Capture the cell that displays the provided text and extract its [X, Y] central coordinate. 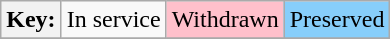
In service [114, 20]
Key: [31, 20]
Withdrawn [225, 20]
Preserved [337, 20]
